Determine the [x, y] coordinate at the center of the cell enclosing the given text.  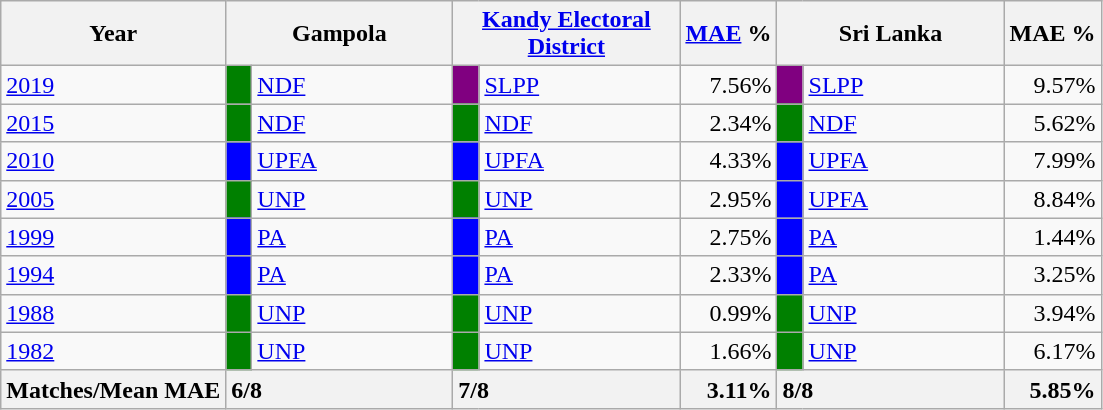
2015 [114, 123]
3.25% [1052, 275]
Gampola [340, 34]
8/8 [890, 389]
7/8 [566, 389]
8.84% [1052, 199]
2005 [114, 199]
2.34% [728, 123]
3.94% [1052, 313]
1.44% [1052, 237]
9.57% [1052, 85]
Sri Lanka [890, 34]
2.75% [728, 237]
1.66% [728, 351]
2.33% [728, 275]
5.62% [1052, 123]
1994 [114, 275]
3.11% [728, 389]
1999 [114, 237]
6.17% [1052, 351]
Year [114, 34]
7.99% [1052, 161]
1982 [114, 351]
6/8 [340, 389]
7.56% [728, 85]
1988 [114, 313]
2019 [114, 85]
Kandy Electoral District [566, 34]
Matches/Mean MAE [114, 389]
0.99% [728, 313]
2.95% [728, 199]
4.33% [728, 161]
2010 [114, 161]
5.85% [1052, 389]
